Pinpoint the cell where the given text exists, returning its (X, Y) midpoint coordinate. 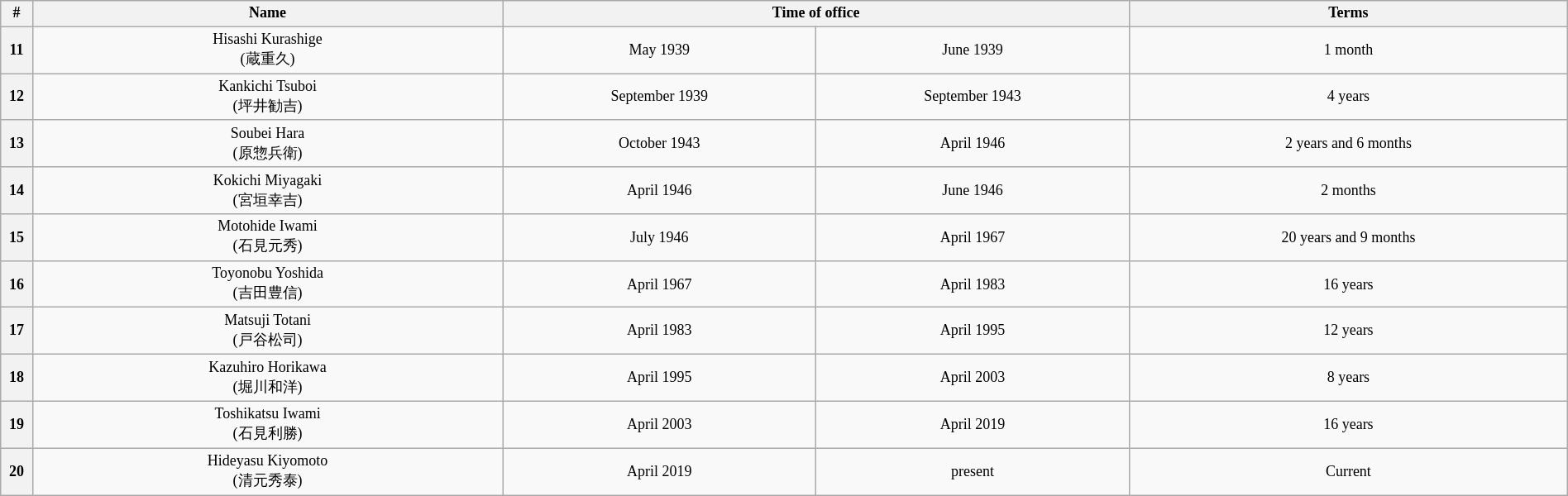
Toyonobu Yoshida(吉田豊信) (267, 284)
May 1939 (660, 50)
18 (17, 379)
1 month (1349, 50)
15 (17, 238)
Motohide Iwami(石見元秀) (267, 238)
Terms (1349, 13)
17 (17, 331)
Current (1349, 471)
Soubei Hara(原惣兵衛) (267, 144)
Name (267, 13)
June 1946 (973, 190)
present (973, 471)
September 1943 (973, 98)
13 (17, 144)
September 1939 (660, 98)
July 1946 (660, 238)
12 years (1349, 331)
4 years (1349, 98)
Hisashi Kurashige(蔵重久) (267, 50)
Kokichi Miyagaki(宮垣幸吉) (267, 190)
October 1943 (660, 144)
2 months (1349, 190)
16 (17, 284)
Toshikatsu Iwami(石見利勝) (267, 425)
Kazuhiro Horikawa(堀川和洋) (267, 379)
14 (17, 190)
Hideyasu Kiyomoto(清元秀泰) (267, 471)
Matsuji Totani(戸谷松司) (267, 331)
12 (17, 98)
2 years and 6 months (1349, 144)
Time of office (816, 13)
June 1939 (973, 50)
11 (17, 50)
Kankichi Tsuboi(坪井勧吉) (267, 98)
8 years (1349, 379)
# (17, 13)
19 (17, 425)
20 (17, 471)
20 years and 9 months (1349, 238)
